Output the [x, y] coordinate of the center of the cell containing the given text.  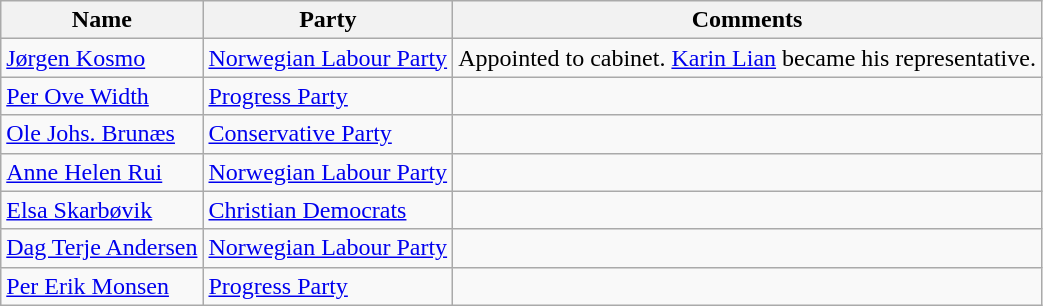
Anne Helen Rui [102, 172]
Conservative Party [328, 134]
Per Erik Monsen [102, 286]
Party [328, 20]
Comments [748, 20]
Jørgen Kosmo [102, 58]
Per Ove Width [102, 96]
Name [102, 20]
Appointed to cabinet. Karin Lian became his representative. [748, 58]
Ole Johs. Brunæs [102, 134]
Dag Terje Andersen [102, 248]
Elsa Skarbøvik [102, 210]
Christian Democrats [328, 210]
